Output the [x, y] coordinate of the center of the cell containing the given text.  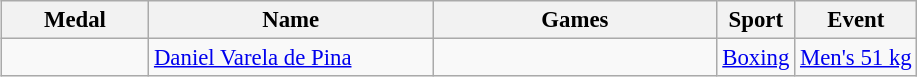
Medal [74, 20]
Sport [756, 20]
Event [856, 20]
Games [575, 20]
Name [291, 20]
Daniel Varela de Pina [291, 58]
Boxing [756, 58]
Men's 51 kg [856, 58]
